Find where the given text appears and provide that cell's center as [x, y] coordinate. 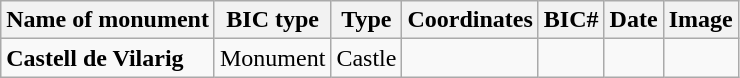
Image [700, 20]
Castell de Vilarig [108, 58]
Date [634, 20]
Type [366, 20]
Coordinates [470, 20]
Name of monument [108, 20]
Castle [366, 58]
Monument [272, 58]
BIC# [571, 20]
BIC type [272, 20]
